Identify which cell holds the provided text, then report its [x, y] central coordinate. 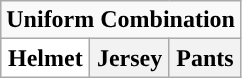
Jersey [130, 58]
Pants [204, 58]
Uniform Combination [121, 20]
Helmet [46, 58]
